Provide the (x, y) coordinate of the cell's center where the given text is located.  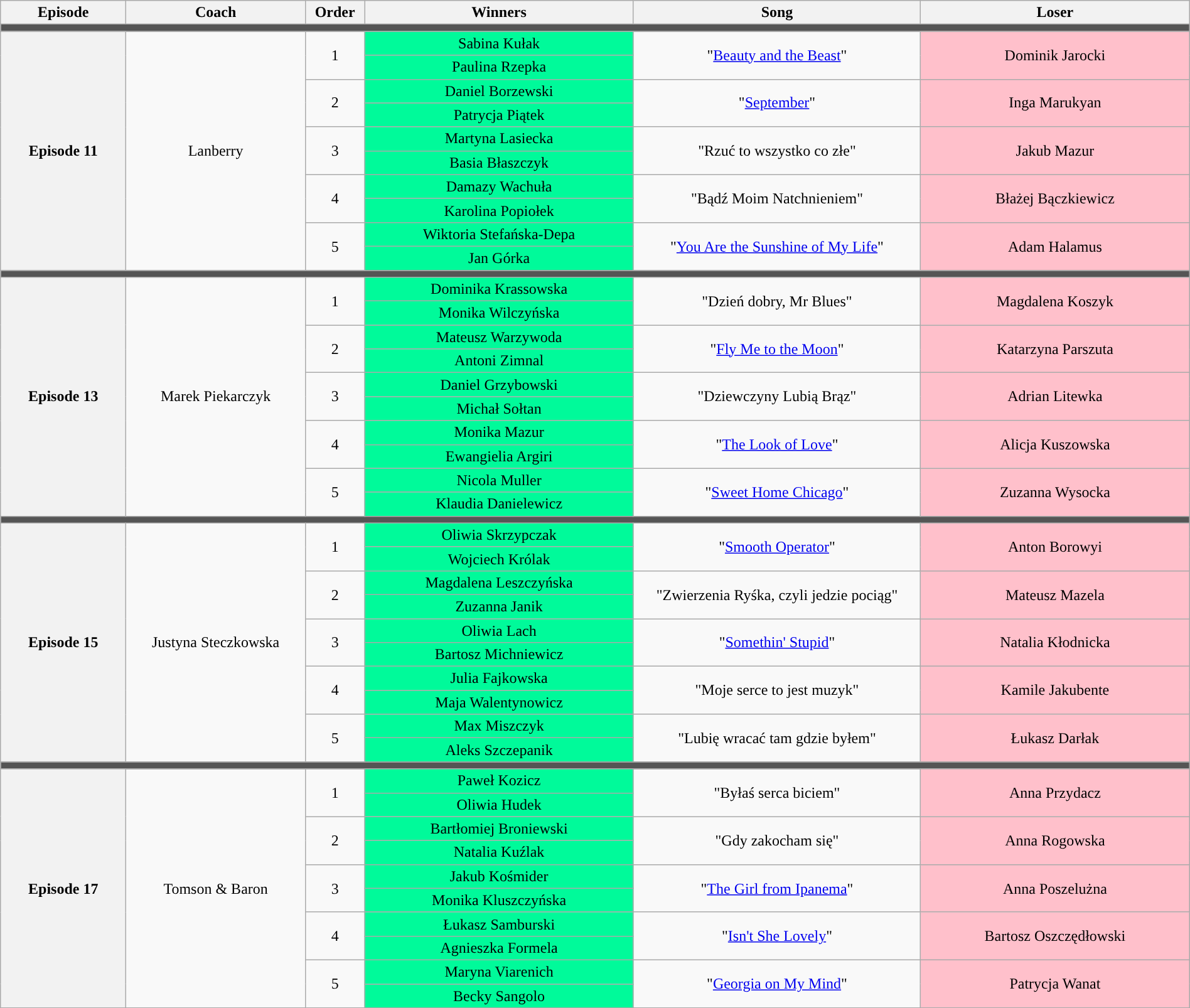
Order (335, 13)
Oliwia Lach (500, 631)
"Beauty and the Beast" (777, 55)
Oliwia Hudek (500, 805)
Oliwia Skrzypczak (500, 535)
Zuzanna Wysocka (1056, 492)
"Moje serce to jest muzyk" (777, 690)
Jakub Kośmider (500, 876)
Episode 15 (63, 643)
Patrycja Piątek (500, 115)
"Smooth Operator" (777, 547)
Mateusz Warzywoda (500, 337)
Episode (63, 13)
Damazy Wachuła (500, 186)
Błażej Bączkiewicz (1056, 198)
Klaudia Danielewicz (500, 504)
Wojciech Królak (500, 559)
Winners (500, 13)
"Zwierzenia Ryśka, czyli jedzie pociąg" (777, 594)
Agnieszka Formela (500, 948)
Tomson & Baron (216, 889)
Karolina Popiołek (500, 210)
Loser (1056, 13)
"Dziewczyny Lubią Brąz" (777, 397)
Natalia Kuźlak (500, 852)
Basia Błaszczyk (500, 163)
Mateusz Mazela (1056, 594)
"Somethin' Stupid" (777, 643)
"The Look of Love" (777, 444)
"Fly Me to the Moon" (777, 349)
Martyna Lasiecka (500, 139)
Anna Przydacz (1056, 793)
Episode 11 (63, 151)
Paulina Rzepka (500, 67)
Adrian Litewka (1056, 397)
Anna Poszelużna (1056, 888)
Monika Mazur (500, 432)
Episode 17 (63, 889)
Wiktoria Stefańska-Depa (500, 234)
Aleks Szczepanik (500, 750)
Magdalena Leszczyńska (500, 582)
Jan Górka (500, 258)
Maja Walentynowicz (500, 702)
Daniel Borzewski (500, 91)
Magdalena Koszyk (1056, 301)
Łukasz Samburski (500, 924)
Inga Marukyan (1056, 103)
Monika Kluszczyńska (500, 900)
Ewangielia Argiri (500, 456)
Anton Borowyi (1056, 547)
"Isn't She Lovely" (777, 936)
Sabina Kułak (500, 43)
"Bądź Moim Natchnieniem" (777, 198)
Kamile Jakubente (1056, 690)
Coach (216, 13)
Lanberry (216, 151)
"The Girl from Ipanema" (777, 888)
"Sweet Home Chicago" (777, 492)
Episode 13 (63, 397)
Adam Halamus (1056, 246)
Daniel Grzybowski (500, 385)
Natalia Kłodnicka (1056, 643)
Zuzanna Janik (500, 606)
Max Miszczyk (500, 726)
Antoni Zimnal (500, 361)
Becky Sangolo (500, 996)
Julia Fajkowska (500, 678)
Łukasz Darłak (1056, 738)
"Gdy zakocham się" (777, 840)
Monika Wilczyńska (500, 313)
"You Are the Sunshine of My Life" (777, 246)
Patrycja Wanat (1056, 984)
Dominika Krassowska (500, 289)
Song (777, 13)
Dominik Jarocki (1056, 55)
Justyna Steczkowska (216, 643)
"Byłaś serca biciem" (777, 793)
Paweł Kozicz (500, 781)
"Lubię wracać tam gdzie byłem" (777, 738)
Nicola Muller (500, 480)
"Georgia on My Mind" (777, 984)
Michał Sołtan (500, 409)
"Rzuć to wszystko co złe" (777, 151)
Katarzyna Parszuta (1056, 349)
Marek Piekarczyk (216, 397)
"September" (777, 103)
Alicja Kuszowska (1056, 444)
"Dzień dobry, Mr Blues" (777, 301)
Bartosz Michniewicz (500, 655)
Anna Rogowska (1056, 840)
Jakub Mazur (1056, 151)
Maryna Viarenich (500, 972)
Bartosz Oszczędłowski (1056, 936)
Bartłomiej Broniewski (500, 828)
